Identify which cell holds the provided text, then report its (X, Y) central coordinate. 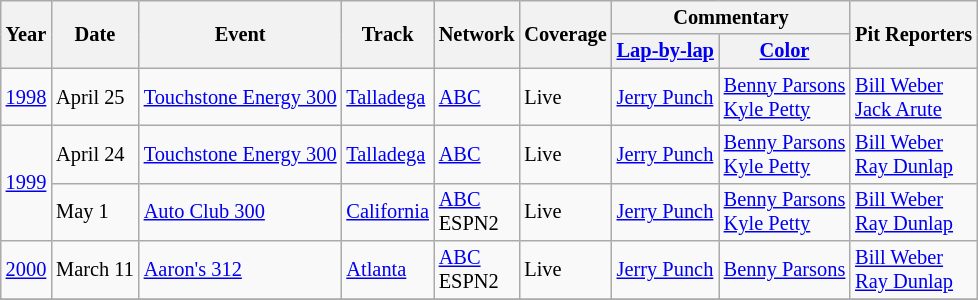
Bill Weber Jack Arute (914, 97)
Event (240, 34)
May 1 (95, 212)
California (387, 212)
April 24 (95, 154)
April 25 (95, 97)
Coverage (565, 34)
Year (26, 34)
Auto Club 300 (240, 212)
Commentary (732, 17)
Atlanta (387, 270)
1998 (26, 97)
Track (387, 34)
Lap-by-lap (666, 51)
Network (477, 34)
Date (95, 34)
2000 (26, 270)
Benny Parsons (784, 270)
1999 (26, 182)
Pit Reporters (914, 34)
March 11 (95, 270)
Color (784, 51)
Aaron's 312 (240, 270)
